Capture the cell that displays the provided text and extract its [x, y] central coordinate. 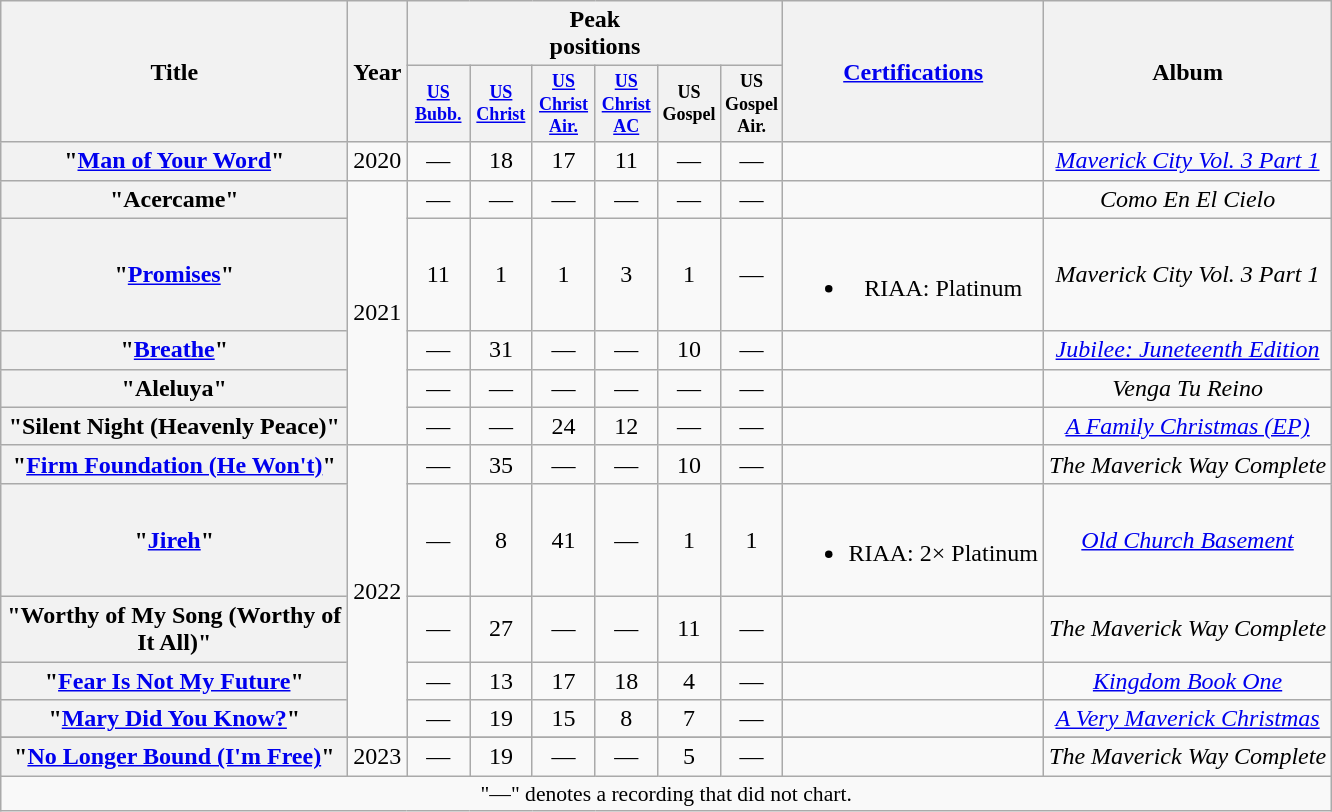
24 [564, 426]
"No Longer Bound (I'm Free)" [174, 757]
"Promises" [174, 274]
13 [502, 681]
USChrist [502, 104]
12 [626, 426]
"Fear Is Not My Future" [174, 681]
USChrist Air. [564, 104]
A Very Maverick Christmas [1188, 719]
2021 [378, 312]
USGospel Air. [752, 104]
Jubilee: Juneteenth Edition [1188, 350]
Como En El Cielo [1188, 199]
A Family Christmas (EP) [1188, 426]
"Jireh" [174, 540]
Album [1188, 72]
"Acercame" [174, 199]
"Breathe" [174, 350]
2023 [378, 757]
Peakpositions [595, 34]
Title [174, 72]
USGospel [690, 104]
"Aleluya" [174, 388]
Year [378, 72]
"—" denotes a recording that did not chart. [666, 794]
Certifications [914, 72]
27 [502, 628]
31 [502, 350]
"Firm Foundation (He Won't)" [174, 464]
2022 [378, 591]
15 [564, 719]
RIAA: Platinum [914, 274]
Old Church Basement [1188, 540]
Kingdom Book One [1188, 681]
2020 [378, 161]
41 [564, 540]
35 [502, 464]
RIAA: 2× Platinum [914, 540]
4 [690, 681]
"Mary Did You Know?" [174, 719]
USBubb. [438, 104]
"Worthy of My Song (Worthy of It All)" [174, 628]
7 [690, 719]
USChrist AC [626, 104]
Venga Tu Reino [1188, 388]
"Silent Night (Heavenly Peace)" [174, 426]
3 [626, 274]
5 [690, 757]
"Man of Your Word" [174, 161]
